For the text-containing cell, return its midpoint in [X, Y] coordinate format. 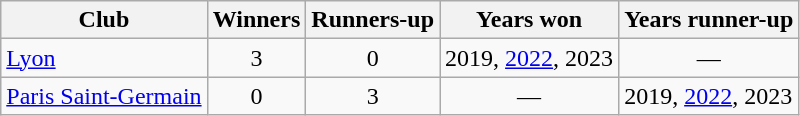
Lyon [104, 58]
Runners-up [373, 20]
Club [104, 20]
Years won [530, 20]
Winners [256, 20]
Years runner-up [709, 20]
Paris Saint-Germain [104, 96]
